Scan for the cell matching the given text and deliver its [x, y] coordinate at center. 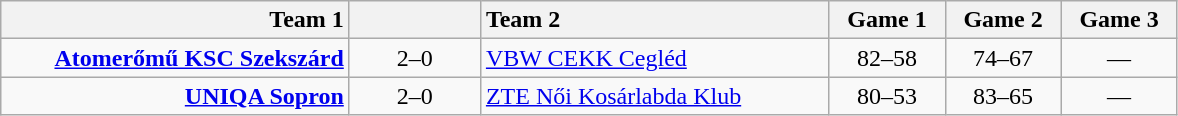
82–58 [887, 58]
Team 1 [176, 20]
Game 3 [1119, 20]
Game 2 [1003, 20]
Atomerőmű KSC Szekszárd [176, 58]
UNIQA Sopron [176, 96]
80–53 [887, 96]
74–67 [1003, 58]
83–65 [1003, 96]
ZTE Női Kosárlabda Klub [654, 96]
VBW CEKK Cegléd [654, 58]
Game 1 [887, 20]
Team 2 [654, 20]
